Locate the cell with the specified text and output its (x, y) center coordinate. 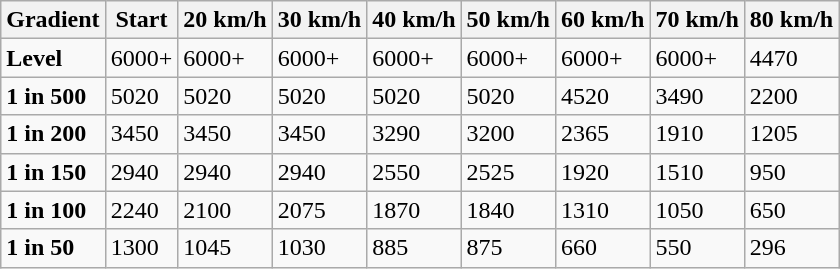
4470 (791, 58)
1 in 100 (53, 210)
3200 (508, 134)
70 km/h (697, 20)
2100 (225, 210)
1 in 200 (53, 134)
2075 (319, 210)
Gradient (53, 20)
2240 (142, 210)
550 (697, 248)
3290 (414, 134)
1205 (791, 134)
1 in 150 (53, 172)
1045 (225, 248)
60 km/h (602, 20)
1030 (319, 248)
2200 (791, 96)
650 (791, 210)
885 (414, 248)
2525 (508, 172)
30 km/h (319, 20)
1300 (142, 248)
1840 (508, 210)
1 in 500 (53, 96)
1910 (697, 134)
950 (791, 172)
1 in 50 (53, 248)
2550 (414, 172)
Start (142, 20)
660 (602, 248)
50 km/h (508, 20)
1310 (602, 210)
2365 (602, 134)
1920 (602, 172)
4520 (602, 96)
1510 (697, 172)
1050 (697, 210)
875 (508, 248)
80 km/h (791, 20)
20 km/h (225, 20)
1870 (414, 210)
40 km/h (414, 20)
296 (791, 248)
3490 (697, 96)
Level (53, 58)
